For the text-containing cell, return its midpoint in [X, Y] coordinate format. 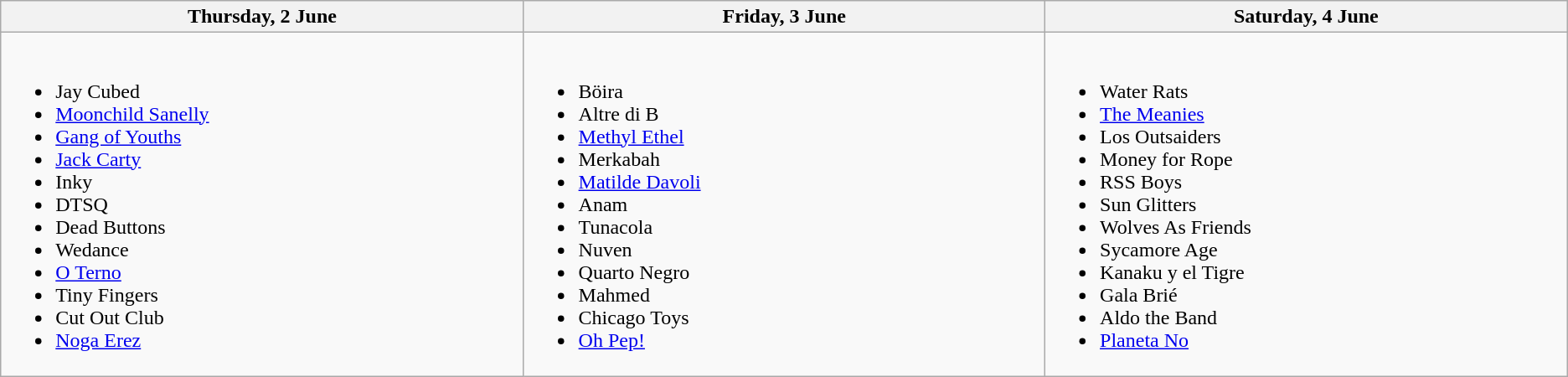
Saturday, 4 June [1307, 17]
Thursday, 2 June [262, 17]
BöiraAltre di BMethyl EthelMerkabahMatilde DavoliAnamTunacolaNuvenQuarto NegroMahmedChicago ToysOh Pep! [784, 204]
Jay CubedMoonchild SanellyGang of YouthsJack CartyInkyDTSQDead ButtonsWedanceO TernoTiny FingersCut Out ClubNoga Erez [262, 204]
Friday, 3 June [784, 17]
Water RatsThe MeaniesLos OutsaidersMoney for RopeRSS BoysSun GlittersWolves As FriendsSycamore AgeKanaku y el TigreGala BriéAldo the BandPlaneta No [1307, 204]
